Scan for the cell matching the given text and deliver its (X, Y) coordinate at center. 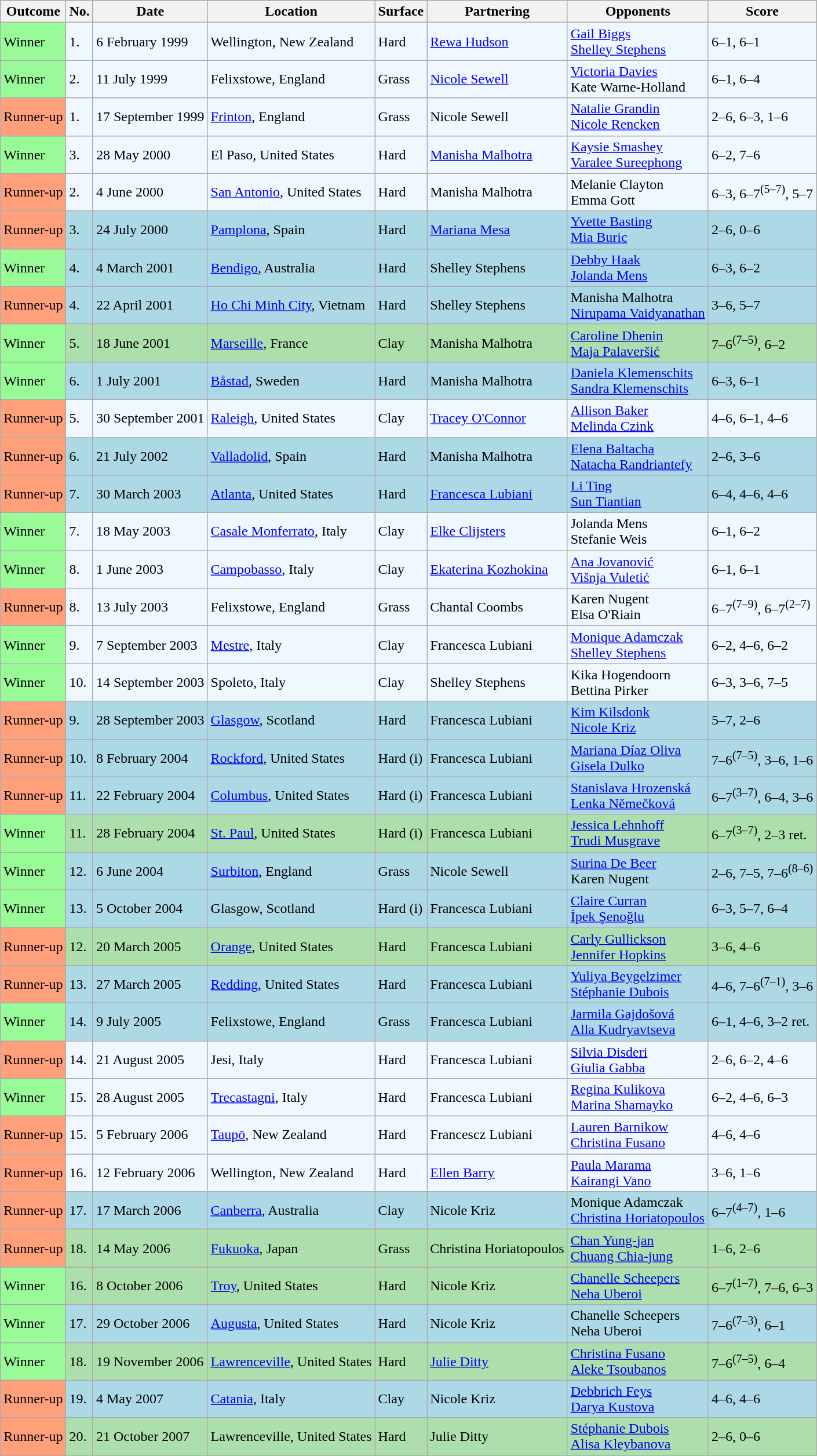
30 September 2001 (150, 418)
3–6, 1–6 (762, 1173)
Natalie Grandin Nicole Rencken (637, 117)
2–6, 6–3, 1–6 (762, 117)
Christina Fusano Aleke Tsoubanos (637, 1361)
Pamplona, Spain (291, 230)
Stéphanie Dubois Alisa Kleybanova (637, 1436)
Mariana Díaz Oliva Gisela Dulko (637, 758)
9 July 2005 (150, 1021)
6–2, 4–6, 6–3 (762, 1098)
4 March 2001 (150, 268)
1–6, 2–6 (762, 1248)
17 September 1999 (150, 117)
Kika Hogendoorn Bettina Pirker (637, 683)
Taupō, New Zealand (291, 1135)
7–6(7–5), 6–2 (762, 343)
Outcome (34, 12)
1 June 2003 (150, 569)
St. Paul, United States (291, 833)
6–7(3–7), 6–4, 3–6 (762, 795)
4 June 2000 (150, 192)
8 February 2004 (150, 758)
Columbus, United States (291, 795)
2–6, 7–5, 7–6(8–6) (762, 871)
6 June 2004 (150, 871)
Fukuoka, Japan (291, 1248)
2–6, 3–6 (762, 456)
Ana Jovanović Višnja Vuletić (637, 569)
6–2, 4–6, 6–2 (762, 645)
6–1, 6–4 (762, 79)
29 October 2006 (150, 1324)
5 February 2006 (150, 1135)
Elena Baltacha Natacha Randriantefy (637, 456)
Ekaterina Kozhokina (497, 569)
4 May 2007 (150, 1399)
17 March 2006 (150, 1210)
Date (150, 12)
Regina Kulikova Marina Shamayko (637, 1098)
6–7(4–7), 1–6 (762, 1210)
6–7(1–7), 7–6, 6–3 (762, 1286)
21 August 2005 (150, 1060)
6 February 1999 (150, 42)
Monique Adamczak Shelley Stephens (637, 645)
6–7(7–9), 6–7(2–7) (762, 607)
Casale Monferrato, Italy (291, 532)
7–6(7–5), 6–4 (762, 1361)
Trecastagni, Italy (291, 1098)
14 September 2003 (150, 683)
Karen Nugent Elsa O'Riain (637, 607)
Silvia Disderi Giulia Gabba (637, 1060)
19 November 2006 (150, 1361)
Tracey O'Connor (497, 418)
Orange, United States (291, 946)
Manisha Malhotra Nirupama Vaidyanathan (637, 305)
4–6, 6–1, 4–6 (762, 418)
Lauren Barnikow Christina Fusano (637, 1135)
28 August 2005 (150, 1098)
Rewa Hudson (497, 42)
Ellen Barry (497, 1173)
7–6(7–3), 6–1 (762, 1324)
13 July 2003 (150, 607)
5–7, 2–6 (762, 720)
28 February 2004 (150, 833)
Mestre, Italy (291, 645)
Elke Clijsters (497, 532)
Caroline Dhenin Maja Palaveršić (637, 343)
Location (291, 12)
Redding, United States (291, 984)
2–6, 6–2, 4–6 (762, 1060)
Jarmila Gajdošová Alla Kudryavtseva (637, 1021)
6–3, 6–2 (762, 268)
Paula Marama Kairangi Vano (637, 1173)
28 May 2000 (150, 154)
San Antonio, United States (291, 192)
30 March 2003 (150, 494)
6–1, 4–6, 3–2 ret. (762, 1021)
Campobasso, Italy (291, 569)
3–6, 5–7 (762, 305)
27 March 2005 (150, 984)
Marseille, France (291, 343)
Jesi, Italy (291, 1060)
Spoleto, Italy (291, 683)
7–6(7–5), 3–6, 1–6 (762, 758)
14 May 2006 (150, 1248)
Opponents (637, 12)
5 October 2004 (150, 909)
Surina De Beer Karen Nugent (637, 871)
6–3, 6–7(5–7), 5–7 (762, 192)
Båstad, Sweden (291, 380)
Victoria Davies Kate Warne-Holland (637, 79)
Debby Haak Jolanda Mens (637, 268)
12 February 2006 (150, 1173)
Surface (401, 12)
6–3, 6–1 (762, 380)
Stanislava Hrozenská Lenka Němečková (637, 795)
22 April 2001 (150, 305)
Frinton, England (291, 117)
Claire Curran İpek Şenoğlu (637, 909)
Yvette Basting Mia Buric (637, 230)
Surbiton, England (291, 871)
Allison Baker Melinda Czink (637, 418)
6–2, 7–6 (762, 154)
Atlanta, United States (291, 494)
Chan Yung-jan Chuang Chia-jung (637, 1248)
20 March 2005 (150, 946)
28 September 2003 (150, 720)
Melanie Clayton Emma Gott (637, 192)
Kaysie Smashey Varalee Sureephong (637, 154)
Carly Gullickson Jennifer Hopkins (637, 946)
Kim Kilsdonk Nicole Kriz (637, 720)
Raleigh, United States (291, 418)
7 September 2003 (150, 645)
Valladolid, Spain (291, 456)
Catania, Italy (291, 1399)
3–6, 4–6 (762, 946)
22 February 2004 (150, 795)
Jessica Lehnhoff Trudi Musgrave (637, 833)
20. (79, 1436)
6–1, 6–2 (762, 532)
Mariana Mesa (497, 230)
Troy, United States (291, 1286)
1 July 2001 (150, 380)
Francescz Lubiani (497, 1135)
Bendigo, Australia (291, 268)
6–3, 3–6, 7–5 (762, 683)
Christina Horiatopoulos (497, 1248)
Score (762, 12)
Li Ting Sun Tiantian (637, 494)
Ho Chi Minh City, Vietnam (291, 305)
Debbrich Feys Darya Kustova (637, 1399)
18 June 2001 (150, 343)
4–6, 7–6(7–1), 3–6 (762, 984)
Jolanda Mens Stefanie Weis (637, 532)
Chantal Coombs (497, 607)
El Paso, United States (291, 154)
No. (79, 12)
Canberra, Australia (291, 1210)
24 July 2000 (150, 230)
Augusta, United States (291, 1324)
6–7(3–7), 2–3 ret. (762, 833)
21 July 2002 (150, 456)
6–4, 4–6, 4–6 (762, 494)
Monique Adamczak Christina Horiatopoulos (637, 1210)
8 October 2006 (150, 1286)
18 May 2003 (150, 532)
19. (79, 1399)
11 July 1999 (150, 79)
Yuliya Beygelzimer Stéphanie Dubois (637, 984)
6–3, 5–7, 6–4 (762, 909)
Daniela Klemenschits Sandra Klemenschits (637, 380)
Rockford, United States (291, 758)
21 October 2007 (150, 1436)
Partnering (497, 12)
Gail Biggs Shelley Stephens (637, 42)
